Provide the [x, y] coordinate of the cell's center where the given text is located.  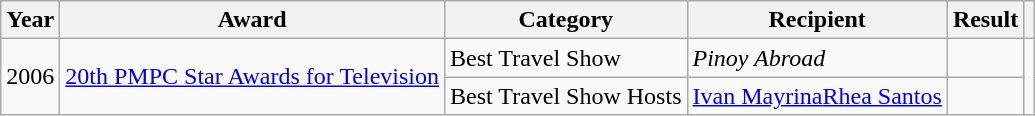
Pinoy Abroad [817, 58]
20th PMPC Star Awards for Television [252, 77]
Award [252, 20]
Result [985, 20]
Best Travel Show [566, 58]
2006 [30, 77]
Best Travel Show Hosts [566, 96]
Category [566, 20]
Year [30, 20]
Ivan MayrinaRhea Santos [817, 96]
Recipient [817, 20]
